Return the [x, y] coordinate for the center point of the cell that contains the specified text.  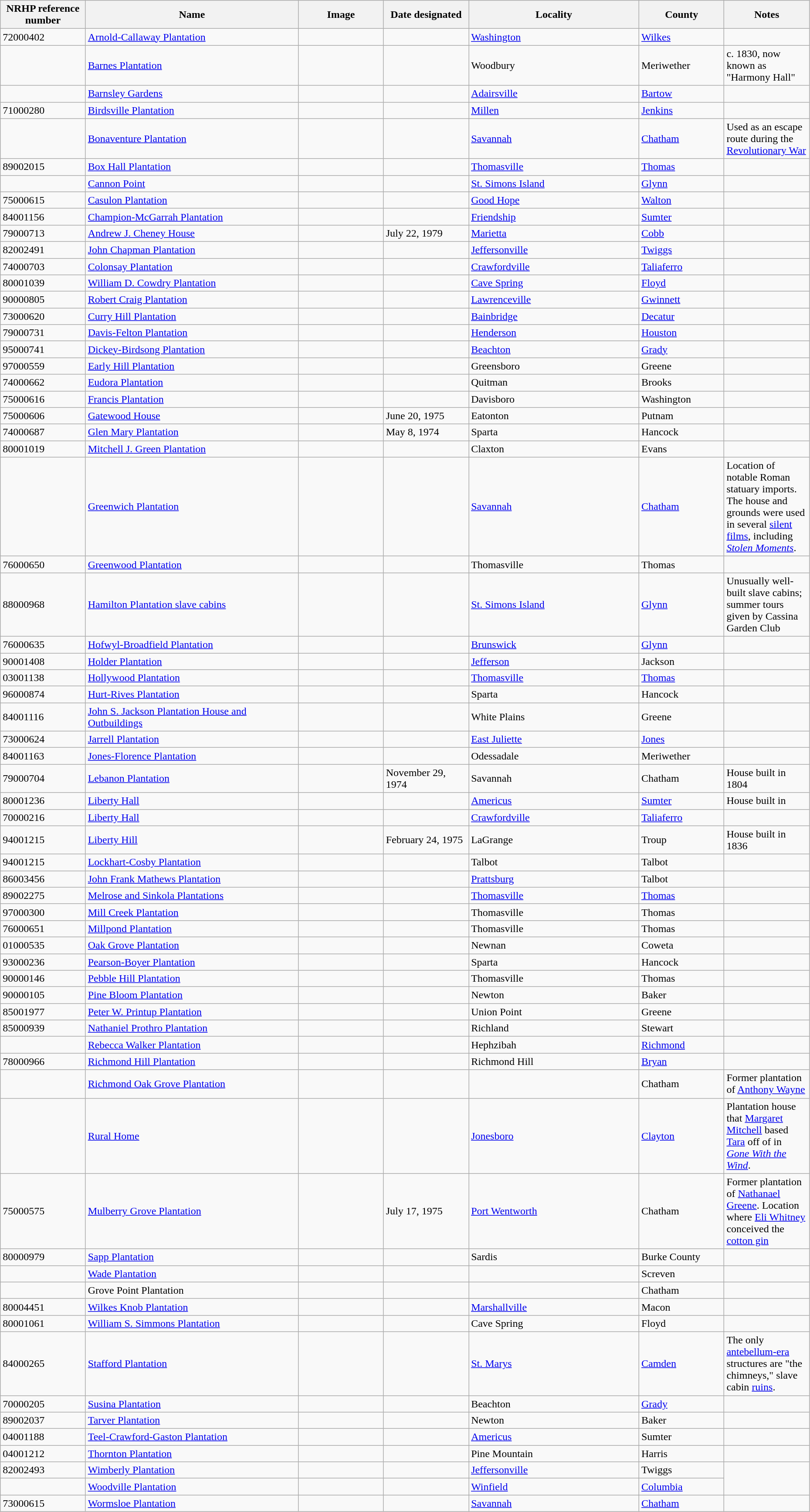
Hurt-Rives Plantation [192, 695]
Friendship [554, 217]
97000559 [43, 366]
House built in 1804 [767, 778]
Early Hill Plantation [192, 366]
88000968 [43, 604]
Notes [767, 15]
Lawrenceville [554, 300]
Bryan [681, 1061]
Evans [681, 449]
William S. Simmons Plantation [192, 1323]
74000687 [43, 432]
Sapp Plantation [192, 1257]
Coweta [681, 945]
75000616 [43, 399]
Casulon Plantation [192, 200]
Hephzibah [554, 1045]
St. Marys [554, 1363]
Stewart [681, 1028]
Wilkes [681, 37]
Liberty Hill [192, 840]
Hollywood Plantation [192, 678]
Quitman [554, 383]
Winfield [554, 1487]
Burke County [681, 1257]
NRHP reference number [43, 15]
c. 1830, now known as "Harmony Hall" [767, 65]
90000805 [43, 300]
Lebanon Plantation [192, 778]
Woodbury [554, 65]
Plantation house that Margaret Mitchell based Tara off of in Gone With the Wind. [767, 1136]
Pine Mountain [554, 1454]
79000731 [43, 333]
90000105 [43, 995]
East Juliette [554, 739]
Jonesboro [554, 1136]
Richmond [681, 1045]
Pine Bloom Plantation [192, 995]
Francis Plantation [192, 399]
Jackson [681, 661]
97000300 [43, 912]
Peter W. Printup Plantation [192, 1012]
95000741 [43, 349]
Houston [681, 333]
Pebble Hill Plantation [192, 979]
Clayton [681, 1136]
Richland [554, 1028]
Woodville Plantation [192, 1487]
72000402 [43, 37]
84001116 [43, 717]
Port Wentworth [554, 1211]
70000216 [43, 817]
Cannon Point [192, 183]
House built in 1836 [767, 840]
84000265 [43, 1363]
71000280 [43, 110]
74000662 [43, 383]
96000874 [43, 695]
73000624 [43, 739]
Camden [681, 1363]
74000703 [43, 266]
Adairsville [554, 94]
Glen Mary Plantation [192, 432]
Wilkes Knob Plantation [192, 1307]
73000615 [43, 1503]
Oak Grove Plantation [192, 945]
Marshallville [554, 1307]
Marietta [554, 233]
Davis-Felton Plantation [192, 333]
November 29, 1974 [426, 778]
Rural Home [192, 1136]
Harris [681, 1454]
03001138 [43, 678]
84001163 [43, 756]
Robert Craig Plantation [192, 300]
Holder Plantation [192, 661]
79000713 [43, 233]
July 22, 1979 [426, 233]
Odessadale [554, 756]
Barnsley Gardens [192, 94]
Millpond Plantation [192, 929]
Millen [554, 110]
80000979 [43, 1257]
June 20, 1975 [426, 416]
Teel-Crawford-Gaston Plantation [192, 1437]
Greenwich Plantation [192, 506]
Jones-Florence Plantation [192, 756]
Eatonton [554, 416]
House built in [767, 801]
Columbia [681, 1487]
86003456 [43, 879]
84001156 [43, 217]
Bainbridge [554, 316]
Box Hall Plantation [192, 167]
Claxton [554, 449]
Susina Plantation [192, 1404]
Stafford Plantation [192, 1363]
Greensboro [554, 366]
Arnold-Callaway Plantation [192, 37]
85000939 [43, 1028]
Birdsville Plantation [192, 110]
Thornton Plantation [192, 1454]
80004451 [43, 1307]
Greenwood Plantation [192, 564]
Barnes Plantation [192, 65]
February 24, 1975 [426, 840]
Melrose and Sinkola Plantations [192, 895]
Richmond Hill Plantation [192, 1061]
Wimberly Plantation [192, 1470]
89002037 [43, 1420]
Mill Creek Plantation [192, 912]
70000205 [43, 1404]
Lockhart-Cosby Plantation [192, 862]
Nathaniel Prothro Plantation [192, 1028]
Jefferson [554, 661]
Davisboro [554, 399]
LaGrange [554, 840]
Macon [681, 1307]
Troup [681, 840]
Former plantation of Anthony Wayne [767, 1084]
Gwinnett [681, 300]
Tarver Plantation [192, 1420]
Mulberry Grove Plantation [192, 1211]
82002493 [43, 1470]
Wade Plantation [192, 1274]
Location of notable Roman statuary imports. The house and grounds were used in several silent films, including Stolen Moments. [767, 506]
76000650 [43, 564]
Walton [681, 200]
Pearson-Boyer Plantation [192, 962]
89002015 [43, 167]
Sardis [554, 1257]
Newnan [554, 945]
93000236 [43, 962]
Date designated [426, 15]
75000606 [43, 416]
89002275 [43, 895]
Champion-McGarrah Plantation [192, 217]
Union Point [554, 1012]
76000651 [43, 929]
Dickey-Birdsong Plantation [192, 349]
Unusually well-built slave cabins; summer tours given by Cassina Garden Club [767, 604]
Mitchell J. Green Plantation [192, 449]
William D. Cowdry Plantation [192, 283]
Good Hope [554, 200]
White Plains [554, 717]
Putnam [681, 416]
73000620 [43, 316]
Eudora Plantation [192, 383]
80001236 [43, 801]
78000966 [43, 1061]
May 8, 1974 [426, 432]
Rebecca Walker Plantation [192, 1045]
79000704 [43, 778]
The only antebellum-era structures are "the chimneys," slave cabin ruins. [767, 1363]
Name [192, 15]
Brooks [681, 383]
75000575 [43, 1211]
80001061 [43, 1323]
Wormsloe Plantation [192, 1503]
Brunswick [554, 644]
Hamilton Plantation slave cabins [192, 604]
John Frank Mathews Plantation [192, 879]
Jones [681, 739]
Andrew J. Cheney House [192, 233]
Cobb [681, 233]
Jarrell Plantation [192, 739]
04001212 [43, 1454]
Locality [554, 15]
John Chapman Plantation [192, 250]
Screven [681, 1274]
04001188 [43, 1437]
Richmond Hill [554, 1061]
01000535 [43, 945]
90000146 [43, 979]
Grove Point Plantation [192, 1290]
July 17, 1975 [426, 1211]
82002491 [43, 250]
Image [341, 15]
Used as an escape route during the Revolutionary War [767, 139]
75000615 [43, 200]
Bonaventure Plantation [192, 139]
Prattsburg [554, 879]
Richmond Oak Grove Plantation [192, 1084]
Curry Hill Plantation [192, 316]
Colonsay Plantation [192, 266]
80001019 [43, 449]
76000635 [43, 644]
John S. Jackson Plantation House and Outbuildings [192, 717]
County [681, 15]
85001977 [43, 1012]
Jenkins [681, 110]
Decatur [681, 316]
90001408 [43, 661]
Gatewood House [192, 416]
Henderson [554, 333]
Former plantation of Nathanael Greene. Location where Eli Whitney conceived the cotton gin [767, 1211]
Hofwyl-Broadfield Plantation [192, 644]
Bartow [681, 94]
80001039 [43, 283]
